Return (X, Y) of the center of cell containing provided text 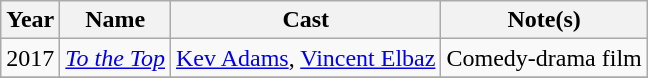
2017 (30, 58)
Cast (305, 20)
Comedy-drama film (544, 58)
To the Top (116, 58)
Name (116, 20)
Kev Adams, Vincent Elbaz (305, 58)
Note(s) (544, 20)
Year (30, 20)
